Output the [x, y] coordinate of the center of the cell containing the given text.  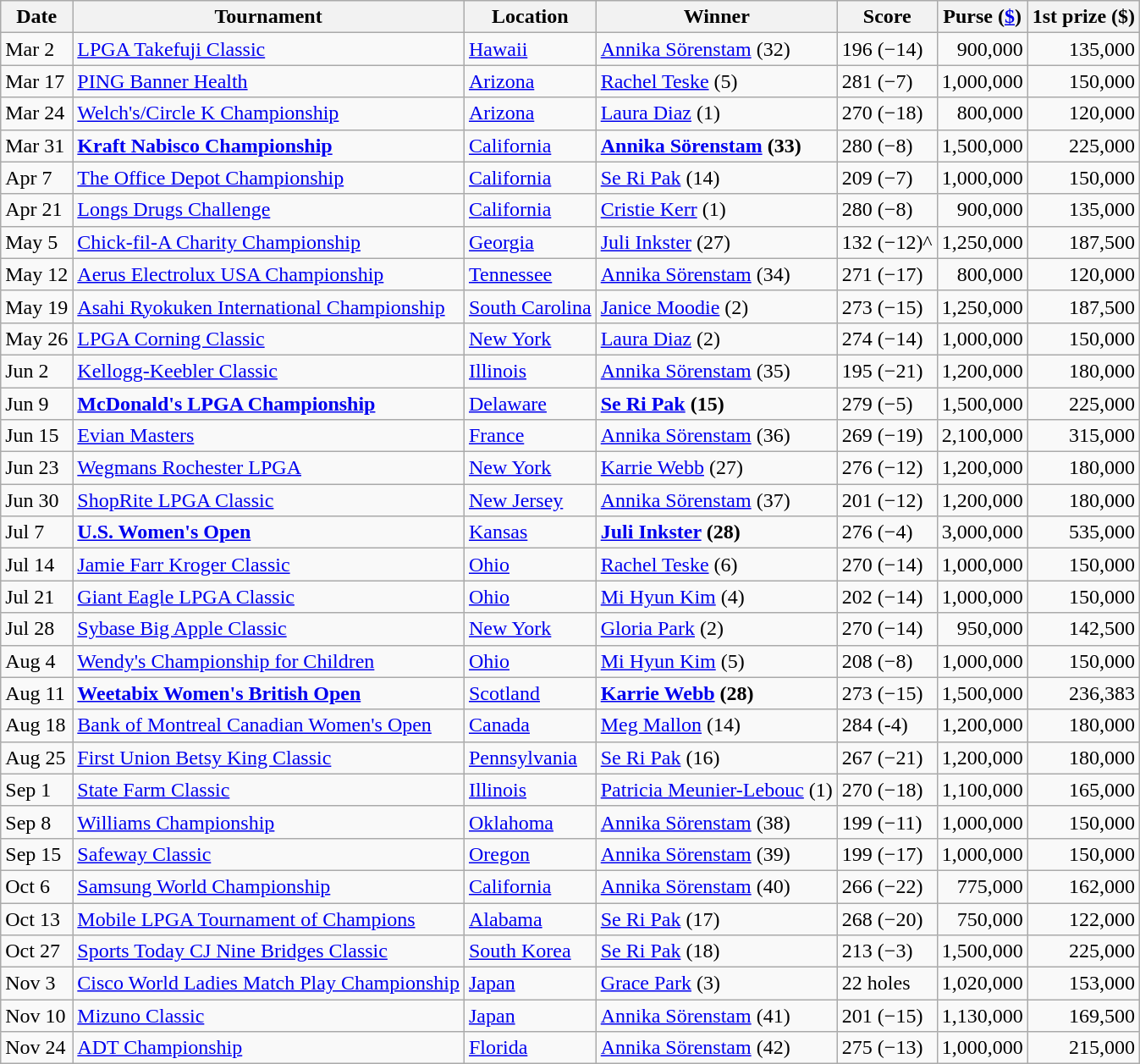
Jamie Farr Kroger Classic [269, 565]
Cisco World Ladies Match Play Championship [269, 984]
Nov 24 [37, 1048]
Mar 2 [37, 49]
199 (−17) [887, 854]
Pennsylvania [530, 758]
165,000 [1083, 790]
Sports Today CJ Nine Bridges Classic [269, 951]
Kellogg-Keebler Classic [269, 371]
Apr 21 [37, 210]
Se Ri Pak (15) [716, 404]
Evian Masters [269, 436]
Janice Moodie (2) [716, 306]
Annika Sörenstam (38) [716, 822]
Williams Championship [269, 822]
May 5 [37, 242]
Wegmans Rochester LPGA [269, 468]
Sep 1 [37, 790]
Annika Sörenstam (34) [716, 274]
Safeway Classic [269, 854]
3,000,000 [982, 532]
Delaware [530, 404]
Jul 14 [37, 565]
Se Ri Pak (17) [716, 918]
Purse ($) [982, 17]
Canada [530, 725]
May 12 [37, 274]
State Farm Classic [269, 790]
Meg Mallon (14) [716, 725]
Sep 8 [37, 822]
Giant Eagle LPGA Classic [269, 597]
271 (−17) [887, 274]
Alabama [530, 918]
PING Banner Health [269, 81]
Karrie Webb (27) [716, 468]
Mizuno Classic [269, 1016]
Apr 7 [37, 178]
750,000 [982, 918]
209 (−7) [887, 178]
142,500 [1083, 629]
Mi Hyun Kim (4) [716, 597]
195 (−21) [887, 371]
236,383 [1083, 693]
Jun 9 [37, 404]
Scotland [530, 693]
Annika Sörenstam (32) [716, 49]
Sybase Big Apple Classic [269, 629]
Jun 30 [37, 500]
Kraft Nabisco Championship [269, 146]
Hawaii [530, 49]
Annika Sörenstam (33) [716, 146]
ADT Championship [269, 1048]
208 (−8) [887, 661]
Annika Sörenstam (39) [716, 854]
Kansas [530, 532]
Aug 4 [37, 661]
Oregon [530, 854]
Jun 15 [37, 436]
Wendy's Championship for Children [269, 661]
Grace Park (3) [716, 984]
279 (−5) [887, 404]
LPGA Corning Classic [269, 339]
Nov 3 [37, 984]
Laura Diaz (1) [716, 113]
535,000 [1083, 532]
201 (−15) [887, 1016]
Annika Sörenstam (37) [716, 500]
South Korea [530, 951]
Rachel Teske (5) [716, 81]
Bank of Montreal Canadian Women's Open [269, 725]
Aug 18 [37, 725]
Mobile LPGA Tournament of Champions [269, 918]
The Office Depot Championship [269, 178]
22 holes [887, 984]
199 (−11) [887, 822]
122,000 [1083, 918]
Mi Hyun Kim (5) [716, 661]
1,020,000 [982, 984]
Jul 28 [37, 629]
Weetabix Women's British Open [269, 693]
Aerus Electrolux USA Championship [269, 274]
Georgia [530, 242]
2,100,000 [982, 436]
Mar 24 [37, 113]
162,000 [1083, 886]
France [530, 436]
Rachel Teske (6) [716, 565]
Oct 27 [37, 951]
First Union Betsy King Classic [269, 758]
Jul 7 [37, 532]
1st prize ($) [1083, 17]
Jun 2 [37, 371]
Tournament [269, 17]
Mar 31 [37, 146]
268 (−20) [887, 918]
U.S. Women's Open [269, 532]
Oct 13 [37, 918]
Gloria Park (2) [716, 629]
Se Ri Pak (16) [716, 758]
950,000 [982, 629]
274 (−14) [887, 339]
McDonald's LPGA Championship [269, 404]
169,500 [1083, 1016]
South Carolina [530, 306]
ShopRite LPGA Classic [269, 500]
LPGA Takefuji Classic [269, 49]
Aug 25 [37, 758]
Date [37, 17]
153,000 [1083, 984]
Annika Sörenstam (42) [716, 1048]
Annika Sörenstam (35) [716, 371]
266 (−22) [887, 886]
201 (−12) [887, 500]
213 (−3) [887, 951]
281 (−7) [887, 81]
Nov 10 [37, 1016]
Winner [716, 17]
Aug 11 [37, 693]
Oklahoma [530, 822]
269 (−19) [887, 436]
315,000 [1083, 436]
Annika Sörenstam (40) [716, 886]
202 (−14) [887, 597]
New Jersey [530, 500]
Jun 23 [37, 468]
Longs Drugs Challenge [269, 210]
267 (−21) [887, 758]
Juli Inkster (27) [716, 242]
276 (−4) [887, 532]
Asahi Ryokuken International Championship [269, 306]
284 (-4) [887, 725]
Juli Inkster (28) [716, 532]
Se Ri Pak (14) [716, 178]
May 26 [37, 339]
Score [887, 17]
196 (−14) [887, 49]
Chick-fil-A Charity Championship [269, 242]
215,000 [1083, 1048]
Laura Diaz (2) [716, 339]
Oct 6 [37, 886]
Welch's/Circle K Championship [269, 113]
775,000 [982, 886]
1,100,000 [982, 790]
Jul 21 [37, 597]
Cristie Kerr (1) [716, 210]
276 (−12) [887, 468]
Samsung World Championship [269, 886]
Se Ri Pak (18) [716, 951]
Location [530, 17]
Florida [530, 1048]
Mar 17 [37, 81]
Karrie Webb (28) [716, 693]
Tennessee [530, 274]
1,130,000 [982, 1016]
Annika Sörenstam (41) [716, 1016]
Patricia Meunier-Lebouc (1) [716, 790]
275 (−13) [887, 1048]
Annika Sörenstam (36) [716, 436]
Sep 15 [37, 854]
May 19 [37, 306]
132 (−12)^ [887, 242]
